Determine the (X, Y) coordinate at the center of the cell enclosing the given text.  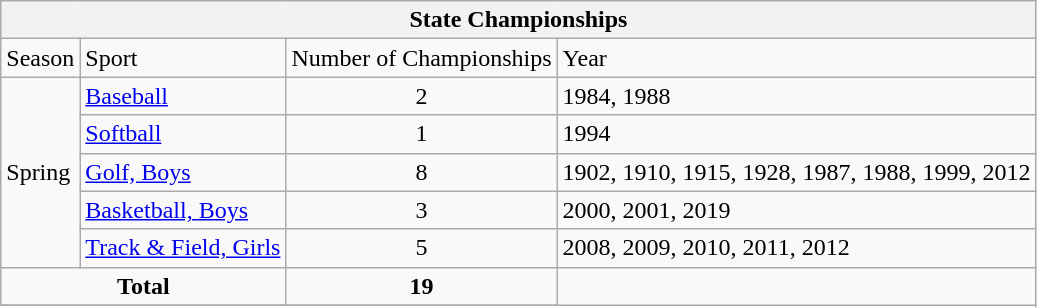
19 (422, 286)
1984, 1988 (796, 96)
State Championships (518, 20)
3 (422, 210)
1994 (796, 134)
1 (422, 134)
2000, 2001, 2019 (796, 210)
1902, 1910, 1915, 1928, 1987, 1988, 1999, 2012 (796, 172)
Spring (40, 172)
2 (422, 96)
Track & Field, Girls (183, 248)
Basketball, Boys (183, 210)
Total (144, 286)
5 (422, 248)
Number of Championships (422, 58)
Year (796, 58)
Season (40, 58)
Softball (183, 134)
2008, 2009, 2010, 2011, 2012 (796, 248)
Baseball (183, 96)
Sport (183, 58)
Golf, Boys (183, 172)
8 (422, 172)
